Determine the [X, Y] coordinate at the center of the cell enclosing the given text.  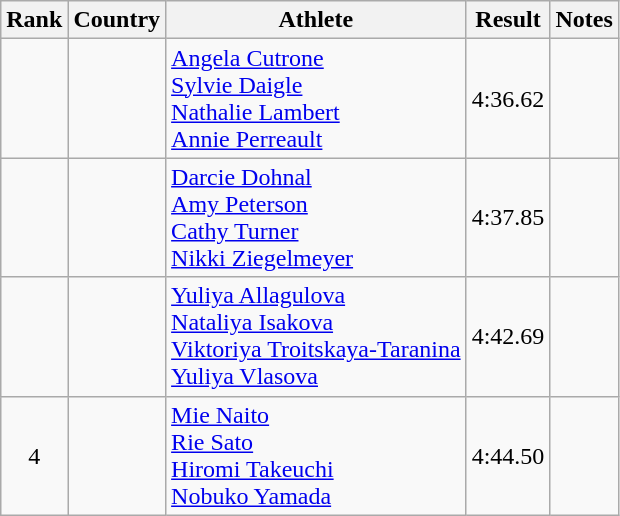
Athlete [316, 20]
Notes [584, 20]
4:42.69 [508, 336]
Result [508, 20]
4 [34, 456]
Country [117, 20]
4:37.85 [508, 218]
4:36.62 [508, 98]
Rank [34, 20]
4:44.50 [508, 456]
Darcie Dohnal Amy Peterson Cathy Turner Nikki Ziegelmeyer [316, 218]
Yuliya Allagulova Nataliya Isakova Viktoriya Troitskaya-Taranina Yuliya Vlasova [316, 336]
Mie Naito Rie Sato Hiromi Takeuchi Nobuko Yamada [316, 456]
Angela Cutrone Sylvie Daigle Nathalie Lambert Annie Perreault [316, 98]
